Extract the (x, y) coordinate from the center of the cell holding the provided text.  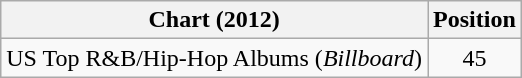
Position (475, 20)
Chart (2012) (214, 20)
45 (475, 58)
US Top R&B/Hip-Hop Albums (Billboard) (214, 58)
